Locate the cell with the specified text and output its (x, y) center coordinate. 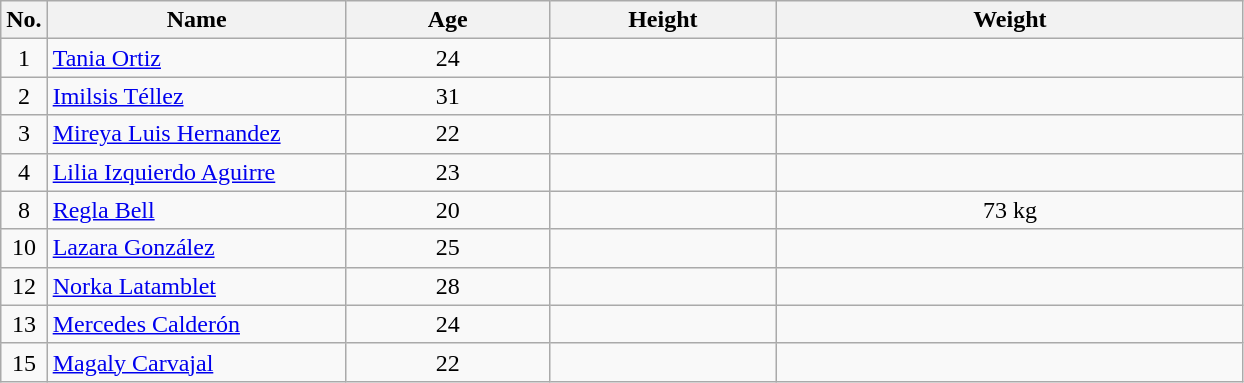
1 (24, 58)
Lazara González (196, 248)
Imilsis Téllez (196, 96)
8 (24, 210)
Height (662, 20)
Mercedes Calderón (196, 324)
Norka Latamblet (196, 286)
15 (24, 362)
31 (448, 96)
4 (24, 172)
28 (448, 286)
13 (24, 324)
Age (448, 20)
20 (448, 210)
Regla Bell (196, 210)
Weight (1010, 20)
25 (448, 248)
Magaly Carvajal (196, 362)
Tania Ortiz (196, 58)
No. (24, 20)
23 (448, 172)
10 (24, 248)
Lilia Izquierdo Aguirre (196, 172)
73 kg (1010, 210)
Name (196, 20)
Mireya Luis Hernandez (196, 134)
2 (24, 96)
3 (24, 134)
12 (24, 286)
